For the text-containing cell, return its midpoint in (X, Y) coordinate format. 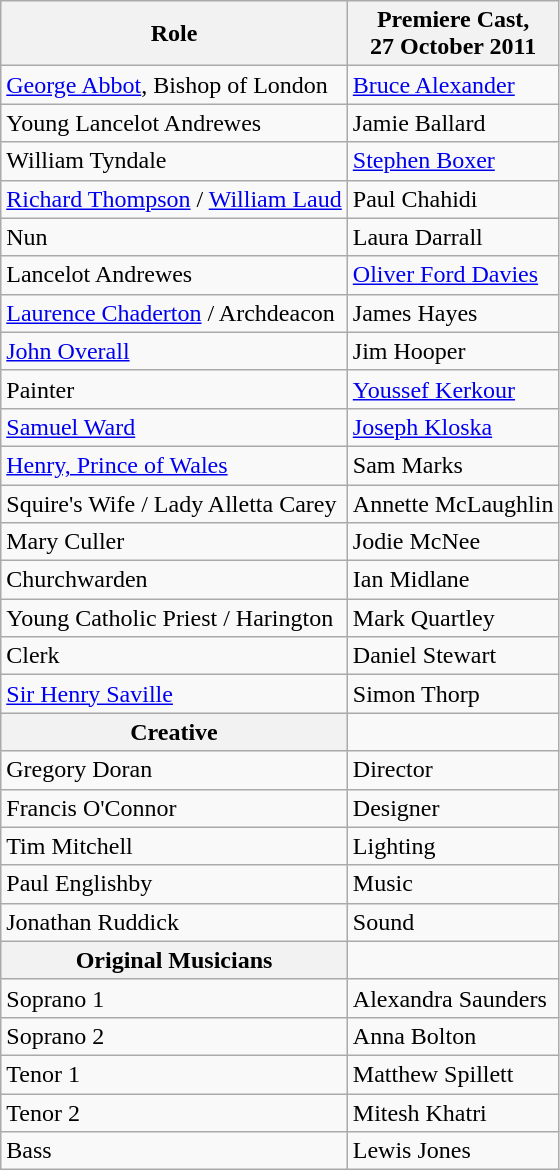
Daniel Stewart (453, 656)
Gregory Doran (174, 770)
Jodie McNee (453, 542)
Tim Mitchell (174, 846)
Young Catholic Priest / Harington (174, 618)
Richard Thompson / William Laud (174, 199)
Sam Marks (453, 465)
Bass (174, 1151)
William Tyndale (174, 161)
Bruce Alexander (453, 85)
Director (453, 770)
Sound (453, 922)
Henry, Prince of Wales (174, 465)
Soprano 1 (174, 998)
Painter (174, 389)
Original Musicians (174, 960)
Lancelot Andrewes (174, 275)
Music (453, 884)
Paul Englishby (174, 884)
Designer (453, 808)
Stephen Boxer (453, 161)
Simon Thorp (453, 694)
George Abbot, Bishop of London (174, 85)
Laurence Chaderton / Archdeacon (174, 313)
Clerk (174, 656)
Mitesh Khatri (453, 1113)
Squire's Wife / Lady Alletta Carey (174, 503)
Annette McLaughlin (453, 503)
Sir Henry Saville (174, 694)
Alexandra Saunders (453, 998)
Jim Hooper (453, 351)
James Hayes (453, 313)
Tenor 1 (174, 1074)
Jonathan Ruddick (174, 922)
Role (174, 34)
Lighting (453, 846)
Premiere Cast, 27 October 2011 (453, 34)
Creative (174, 732)
Francis O'Connor (174, 808)
Tenor 2 (174, 1113)
Joseph Kloska (453, 427)
Laura Darrall (453, 237)
Mark Quartley (453, 618)
Ian Midlane (453, 580)
Jamie Ballard (453, 123)
Matthew Spillett (453, 1074)
Soprano 2 (174, 1036)
Young Lancelot Andrewes (174, 123)
Mary Culler (174, 542)
Churchwarden (174, 580)
Samuel Ward (174, 427)
Anna Bolton (453, 1036)
Lewis Jones (453, 1151)
Nun (174, 237)
John Overall (174, 351)
Oliver Ford Davies (453, 275)
Youssef Kerkour (453, 389)
Paul Chahidi (453, 199)
